Find where the given text appears and provide that cell's center as [x, y] coordinate. 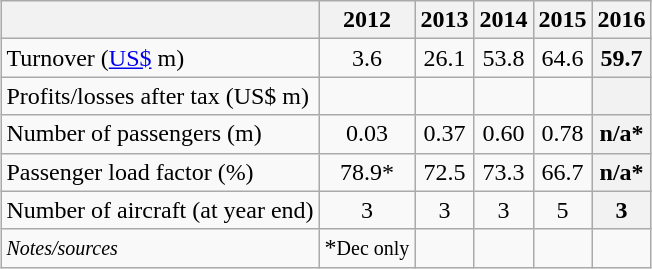
Number of aircraft (at year end) [160, 210]
53.8 [504, 58]
0.78 [562, 134]
2012 [367, 20]
2016 [622, 20]
Number of passengers (m) [160, 134]
3.6 [367, 58]
26.1 [444, 58]
59.7 [622, 58]
0.60 [504, 134]
0.37 [444, 134]
Passenger load factor (%) [160, 172]
Turnover (US$ m) [160, 58]
0.03 [367, 134]
78.9* [367, 172]
5 [562, 210]
73.3 [504, 172]
64.6 [562, 58]
Profits/losses after tax (US$ m) [160, 96]
Notes/sources [160, 248]
2015 [562, 20]
*Dec only [367, 248]
2014 [504, 20]
66.7 [562, 172]
72.5 [444, 172]
2013 [444, 20]
